Determine the (X, Y) coordinate at the center of the cell enclosing the given text.  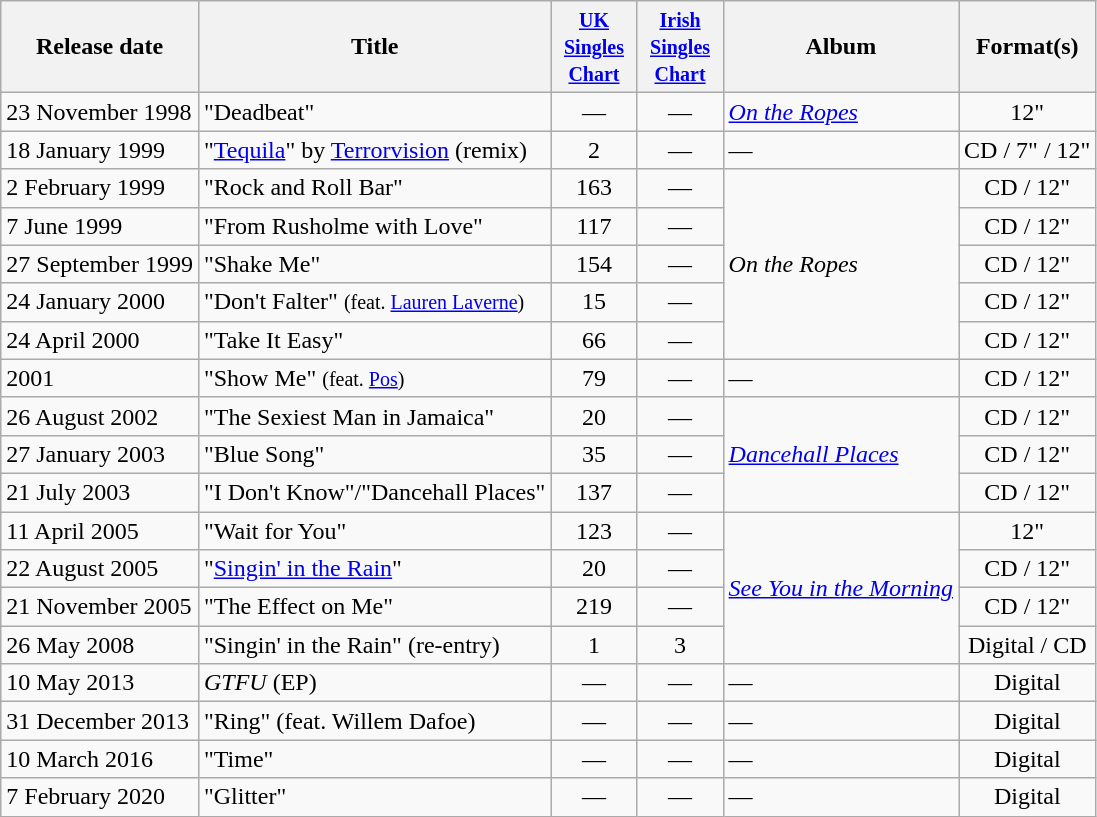
GTFU (EP) (374, 683)
7 February 2020 (100, 797)
"Ring" (feat. Willem Dafoe) (374, 721)
Dancehall Places (841, 454)
27 January 2003 (100, 454)
"Glitter" (374, 797)
1 (594, 645)
22 August 2005 (100, 569)
11 April 2005 (100, 531)
10 March 2016 (100, 759)
21 July 2003 (100, 492)
Title (374, 47)
"I Don't Know"/"Dancehall Places" (374, 492)
79 (594, 378)
154 (594, 264)
Irish Singles Chart (680, 47)
24 January 2000 (100, 302)
"Show Me" (feat. Pos) (374, 378)
Album (841, 47)
"Rock and Roll Bar" (374, 188)
"Tequila" by Terrorvision (remix) (374, 150)
7 June 1999 (100, 226)
21 November 2005 (100, 607)
24 April 2000 (100, 340)
"Singin' in the Rain" (re-entry) (374, 645)
27 September 1999 (100, 264)
117 (594, 226)
26 May 2008 (100, 645)
"Shake Me" (374, 264)
CD / 7" / 12" (1028, 150)
Digital / CD (1028, 645)
2001 (100, 378)
"Deadbeat" (374, 112)
163 (594, 188)
See You in the Morning (841, 588)
"Take It Easy" (374, 340)
35 (594, 454)
"Singin' in the Rain" (374, 569)
2 (594, 150)
219 (594, 607)
15 (594, 302)
"Wait for You" (374, 531)
Release date (100, 47)
UK Singles Chart (594, 47)
"The Effect on Me" (374, 607)
2 February 1999 (100, 188)
10 May 2013 (100, 683)
66 (594, 340)
"Time" (374, 759)
23 November 1998 (100, 112)
"Blue Song" (374, 454)
Format(s) (1028, 47)
"From Rusholme with Love" (374, 226)
3 (680, 645)
"Don't Falter" (feat. Lauren Laverne) (374, 302)
"The Sexiest Man in Jamaica" (374, 416)
137 (594, 492)
18 January 1999 (100, 150)
123 (594, 531)
26 August 2002 (100, 416)
31 December 2013 (100, 721)
